From the cell containing the given text, extract its center point as (x, y) coordinate. 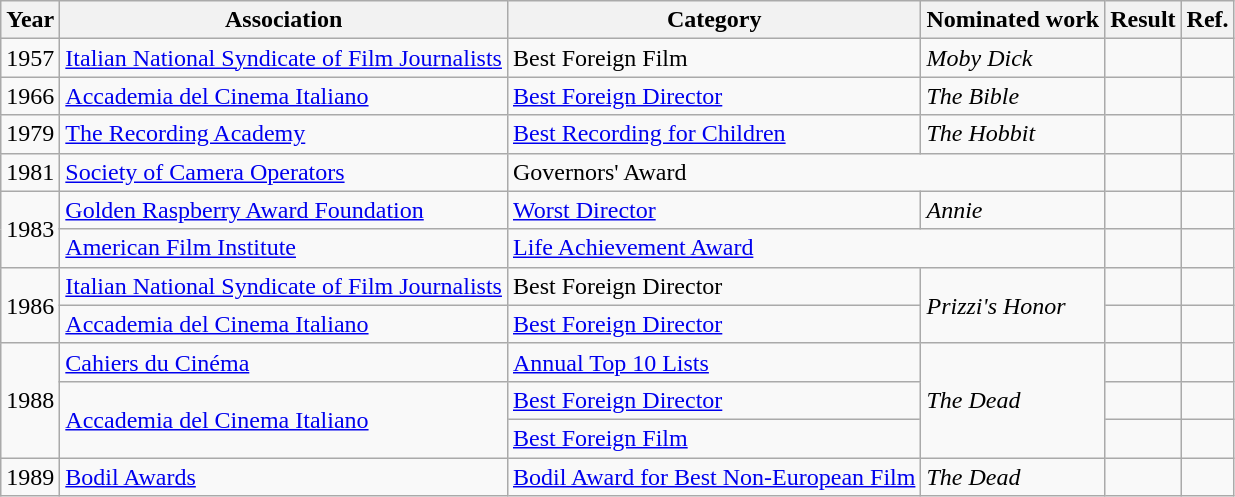
The Hobbit (1013, 134)
Prizzi's Honor (1013, 305)
The Bible (1013, 96)
1957 (30, 58)
1989 (30, 477)
Worst Director (714, 210)
Result (1143, 20)
Category (714, 20)
Association (284, 20)
1981 (30, 172)
Annie (1013, 210)
Bodil Award for Best Non-European Film (714, 477)
Best Recording for Children (714, 134)
Bodil Awards (284, 477)
1983 (30, 229)
1979 (30, 134)
Society of Camera Operators (284, 172)
Annual Top 10 Lists (714, 362)
Nominated work (1013, 20)
Ref. (1208, 20)
1986 (30, 305)
Governors' Award (806, 172)
1988 (30, 400)
The Recording Academy (284, 134)
Year (30, 20)
Cahiers du Cinéma (284, 362)
Moby Dick (1013, 58)
American Film Institute (284, 248)
1966 (30, 96)
Golden Raspberry Award Foundation (284, 210)
Life Achievement Award (806, 248)
